Determine the (X, Y) coordinate at the center of the cell enclosing the given text.  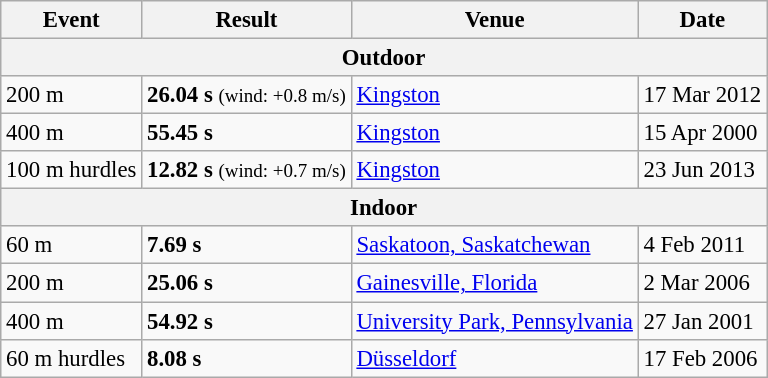
60 m hurdles (72, 358)
Gainesville, Florida (494, 283)
26.04 s (wind: +0.8 m/s) (246, 95)
60 m (72, 245)
54.92 s (246, 321)
8.08 s (246, 358)
100 m hurdles (72, 170)
25.06 s (246, 283)
Event (72, 20)
Result (246, 20)
Date (702, 20)
17 Mar 2012 (702, 95)
Venue (494, 20)
Düsseldorf (494, 358)
Outdoor (384, 58)
27 Jan 2001 (702, 321)
17 Feb 2006 (702, 358)
7.69 s (246, 245)
2 Mar 2006 (702, 283)
23 Jun 2013 (702, 170)
15 Apr 2000 (702, 133)
55.45 s (246, 133)
Indoor (384, 208)
Saskatoon, Saskatchewan (494, 245)
12.82 s (wind: +0.7 m/s) (246, 170)
4 Feb 2011 (702, 245)
University Park, Pennsylvania (494, 321)
